Scan for the cell matching the given text and deliver its [X, Y] coordinate at center. 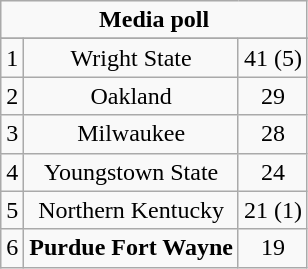
28 [272, 134]
29 [272, 96]
Youngstown State [132, 172]
2 [12, 96]
19 [272, 248]
Milwaukee [132, 134]
41 (5) [272, 58]
3 [12, 134]
21 (1) [272, 210]
1 [12, 58]
Media poll [154, 20]
6 [12, 248]
5 [12, 210]
Purdue Fort Wayne [132, 248]
4 [12, 172]
Northern Kentucky [132, 210]
Wright State [132, 58]
Oakland [132, 96]
24 [272, 172]
